Determine the [X, Y] coordinate at the center of the cell enclosing the given text.  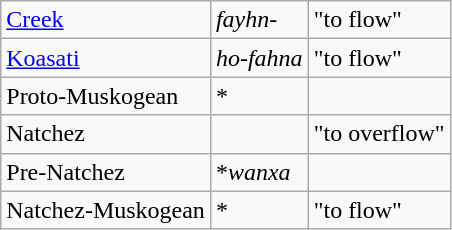
Koasati [106, 58]
Creek [106, 20]
fayhn- [259, 20]
Natchez [106, 134]
Natchez-Muskogean [106, 210]
Pre-Natchez [106, 172]
*wanxa [259, 172]
ho-fahna [259, 58]
Proto-Muskogean [106, 96]
"to overflow" [379, 134]
